For the text-containing cell, return its midpoint in (x, y) coordinate format. 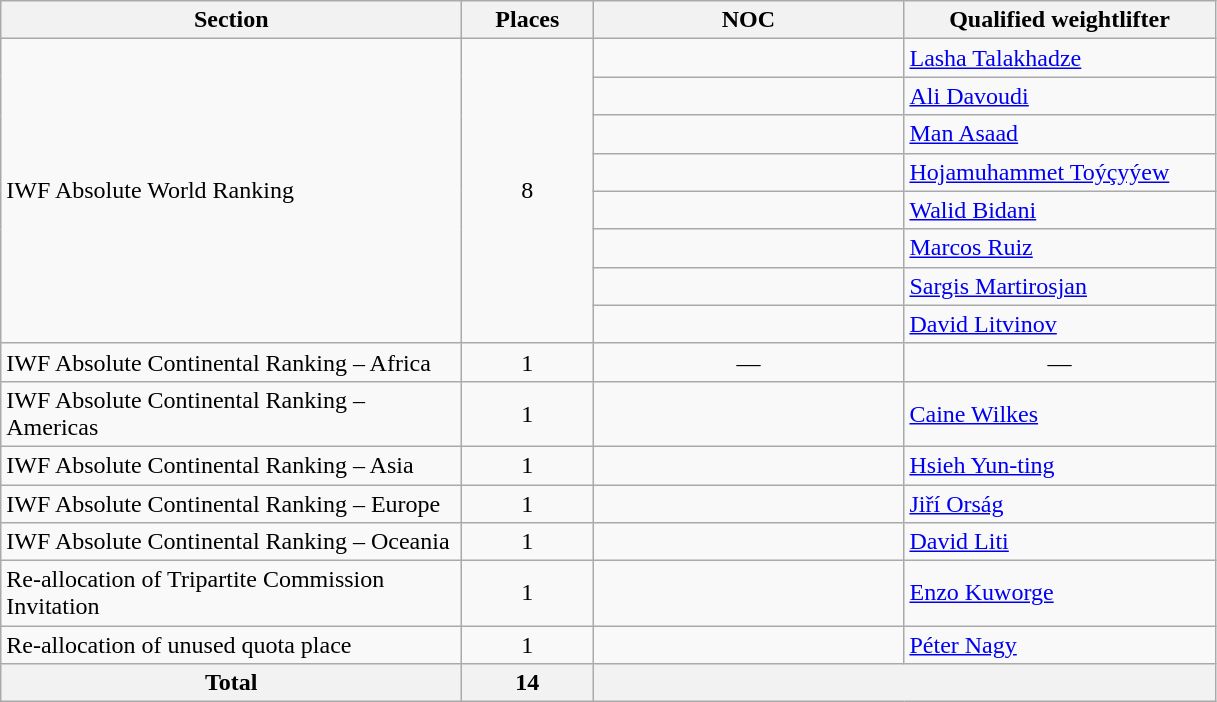
IWF Absolute Continental Ranking – Asia (232, 465)
Total (232, 683)
Hsieh Yun-ting (1060, 465)
Jiří Orság (1060, 503)
Re-allocation of Tripartite Commission Invitation (232, 594)
Hojamuhammet Toýçyýew (1060, 172)
Section (232, 20)
David Litvinov (1060, 324)
Enzo Kuworge (1060, 594)
Caine Wilkes (1060, 414)
Ali Davoudi (1060, 96)
IWF Absolute Continental Ranking – Europe (232, 503)
Lasha Talakhadze (1060, 58)
David Liti (1060, 542)
IWF Absolute World Ranking (232, 191)
8 (528, 191)
IWF Absolute Continental Ranking – Americas (232, 414)
IWF Absolute Continental Ranking – Africa (232, 362)
Places (528, 20)
Walid Bidani (1060, 210)
Péter Nagy (1060, 645)
Qualified weightlifter (1060, 20)
Re-allocation of unused quota place (232, 645)
14 (528, 683)
NOC (748, 20)
Marcos Ruiz (1060, 248)
Man Asaad (1060, 134)
Sargis Martirosjan (1060, 286)
IWF Absolute Continental Ranking – Oceania (232, 542)
